Locate the cell with the specified text and output its [x, y] center coordinate. 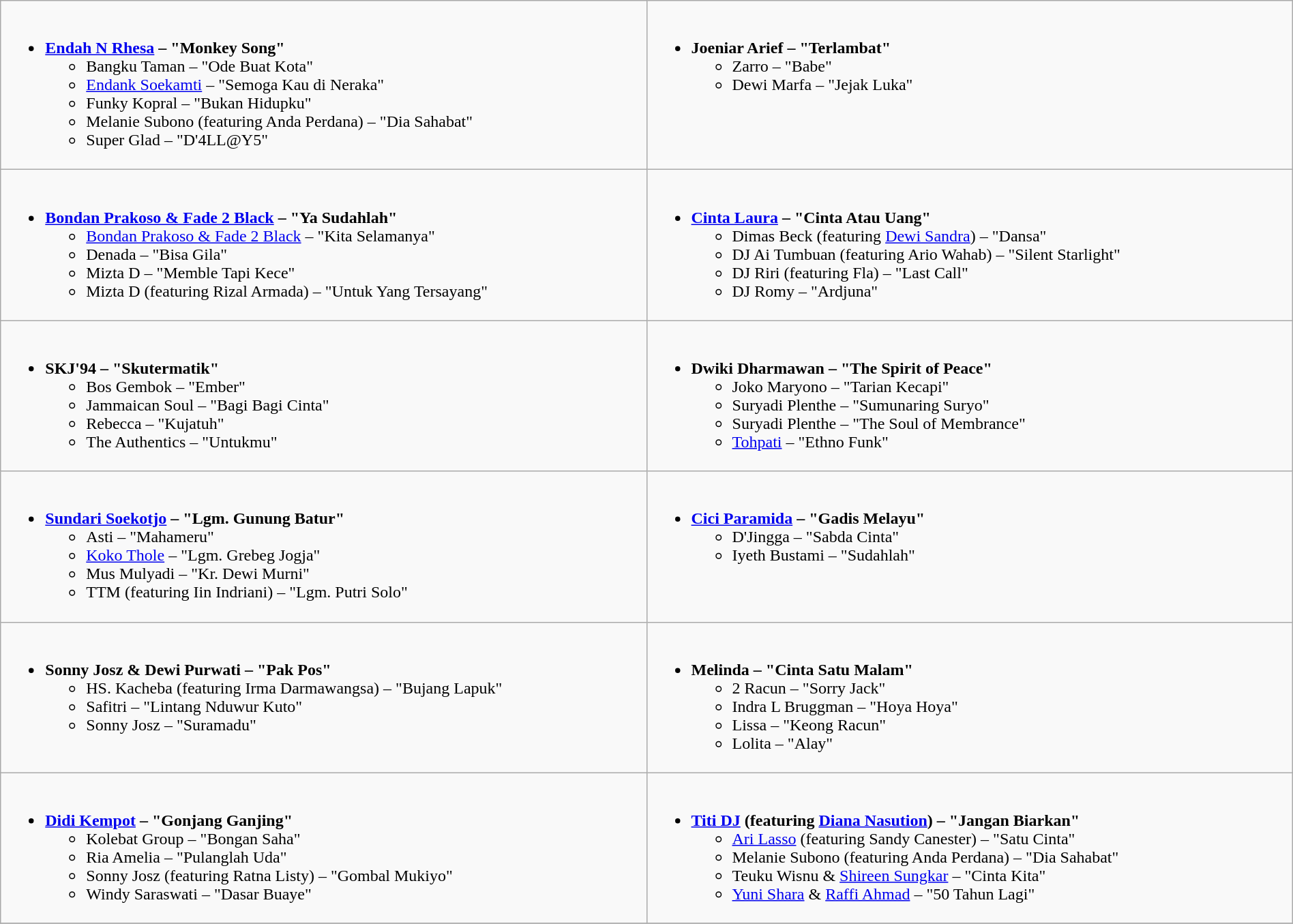
Cici Paramida – "Gadis Melayu"D'Jingga – "Sabda Cinta"Iyeth Bustami – "Sudahlah" [970, 547]
SKJ'94 – "Skutermatik"Bos Gembok – "Ember"Jammaican Soul – "Bagi Bagi Cinta"Rebecca – "Kujatuh"The Authentics – "Untukmu" [323, 396]
Joeniar Arief – "Terlambat"Zarro – "Babe"Dewi Marfa – "Jejak Luka" [970, 85]
Melinda – "Cinta Satu Malam"2 Racun – "Sorry Jack"Indra L Bruggman – "Hoya Hoya"Lissa – "Keong Racun"Lolita – "Alay" [970, 697]
Sonny Josz & Dewi Purwati – "Pak Pos"HS. Kacheba (featuring Irma Darmawangsa) – "Bujang Lapuk"Safitri – "Lintang Nduwur Kuto"Sonny Josz – "Suramadu" [323, 697]
